Determine the (x, y) coordinate at the center of the cell enclosing the given text.  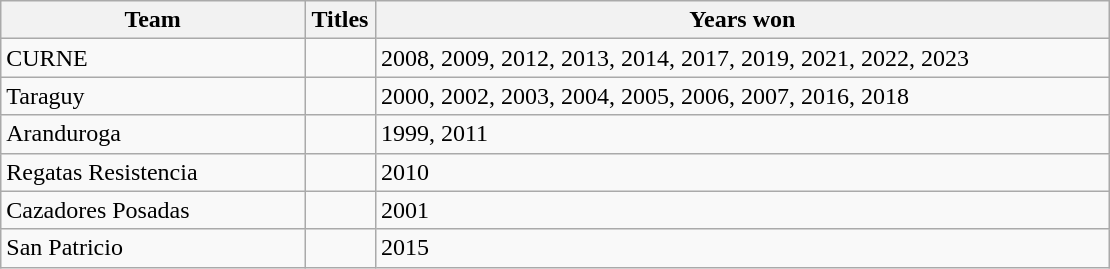
2001 (742, 210)
Team (153, 20)
Titles (340, 20)
Aranduroga (153, 134)
CURNE (153, 58)
Cazadores Posadas (153, 210)
2010 (742, 172)
2000, 2002, 2003, 2004, 2005, 2006, 2007, 2016, 2018 (742, 96)
2008, 2009, 2012, 2013, 2014, 2017, 2019, 2021, 2022, 2023 (742, 58)
2015 (742, 248)
1999, 2011 (742, 134)
San Patricio (153, 248)
Regatas Resistencia (153, 172)
Years won (742, 20)
Taraguy (153, 96)
